Scan for the cell matching the given text and deliver its [X, Y] coordinate at center. 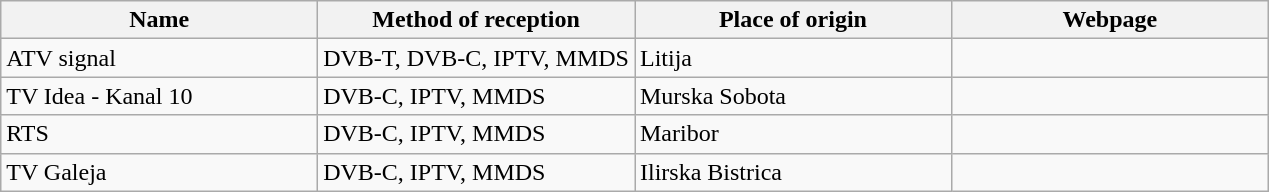
Method of reception [476, 20]
RTS [160, 134]
Name [160, 20]
ATV signal [160, 58]
TV Galeja [160, 172]
DVB-T, DVB-C, IPTV, MMDS [476, 58]
Ilirska Bistrica [792, 172]
Webpage [1110, 20]
Place of origin [792, 20]
Maribor [792, 134]
Litija [792, 58]
TV Idea - Kanal 10 [160, 96]
Murska Sobota [792, 96]
